Determine the (X, Y) coordinate at the center of the cell enclosing the given text.  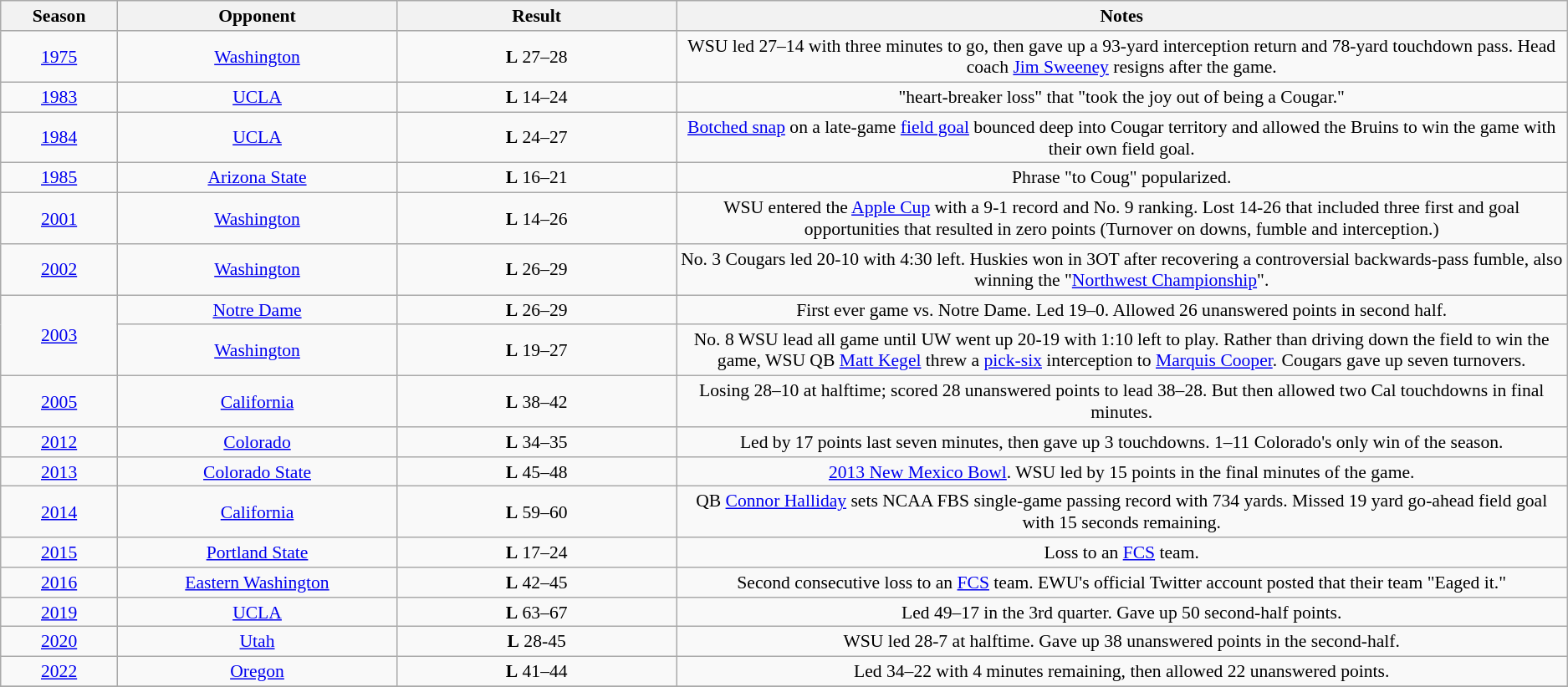
L 28-45 (537, 642)
2019 (59, 612)
Colorado (257, 442)
L 34–35 (537, 442)
L 59–60 (537, 511)
Portland State (257, 552)
L 41–44 (537, 671)
Led by 17 points last seven minutes, then gave up 3 touchdowns. 1–11 Colorado's only win of the season. (1122, 442)
1984 (59, 137)
2014 (59, 511)
Utah (257, 642)
Loss to an FCS team. (1122, 552)
WSU led 28-7 at halftime. Gave up 38 unanswered points in the second-half. (1122, 642)
Botched snap on a late-game field goal bounced deep into Cougar territory and allowed the Bruins to win the game with their own field goal. (1122, 137)
L 17–24 (537, 552)
Led 34–22 with 4 minutes remaining, then allowed 22 unanswered points. (1122, 671)
Second consecutive loss to an FCS team. EWU's official Twitter account posted that their team "Eaged it." (1122, 583)
L 27–28 (537, 57)
2013 (59, 471)
2016 (59, 583)
2002 (59, 269)
Opponent (257, 16)
Arizona State (257, 178)
L 45–48 (537, 471)
Led 49–17 in the 3rd quarter. Gave up 50 second-half points. (1122, 612)
1985 (59, 178)
Eastern Washington (257, 583)
L 14–24 (537, 97)
First ever game vs. Notre Dame. Led 19–0. Allowed 26 unanswered points in second half. (1122, 310)
1983 (59, 97)
L 16–21 (537, 178)
1975 (59, 57)
"heart-breaker loss" that "took the joy out of being a Cougar." (1122, 97)
Notre Dame (257, 310)
Oregon (257, 671)
L 42–45 (537, 583)
L 24–27 (537, 137)
2013 New Mexico Bowl. WSU led by 15 points in the final minutes of the game. (1122, 471)
2005 (59, 401)
L 38–42 (537, 401)
2020 (59, 642)
2015 (59, 552)
2012 (59, 442)
Colorado State (257, 471)
L 19–27 (537, 349)
L 63–67 (537, 612)
QB Connor Halliday sets NCAA FBS single-game passing record with 734 yards. Missed 19 yard go-ahead field goal with 15 seconds remaining. (1122, 511)
Notes (1122, 16)
Losing 28–10 at halftime; scored 28 unanswered points to lead 38–28. But then allowed two Cal touchdowns in final minutes. (1122, 401)
Season (59, 16)
Result (537, 16)
2022 (59, 671)
2001 (59, 217)
Phrase "to Coug" popularized. (1122, 178)
2003 (59, 336)
L 14–26 (537, 217)
